Provide the (X, Y) coordinate of the cell's center where the given text is located.  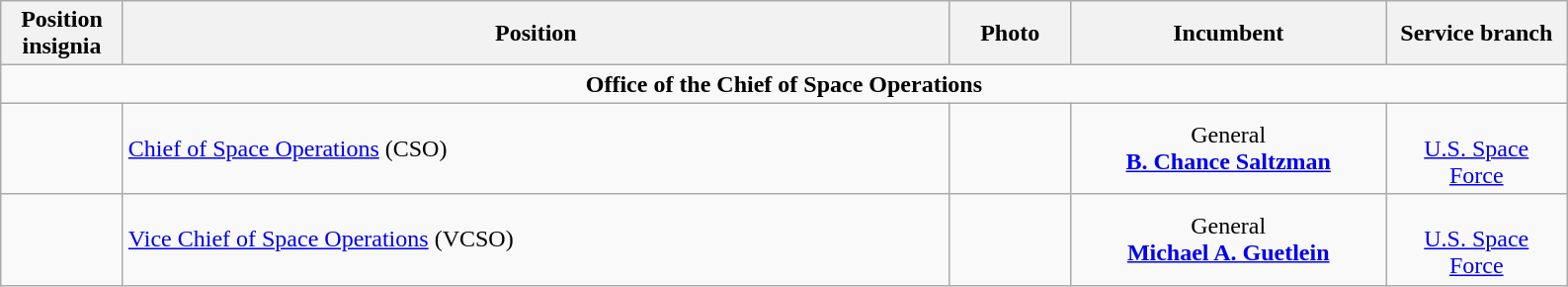
Service branch (1476, 34)
Incumbent (1229, 34)
Office of the Chief of Space Operations (784, 84)
GeneralB. Chance Saltzman (1229, 148)
Photo (1010, 34)
GeneralMichael A. Guetlein (1229, 239)
Position (536, 34)
Vice Chief of Space Operations (VCSO) (536, 239)
Position insignia (62, 34)
Chief of Space Operations (CSO) (536, 148)
